Pinpoint the cell where the given text exists, returning its [x, y] midpoint coordinate. 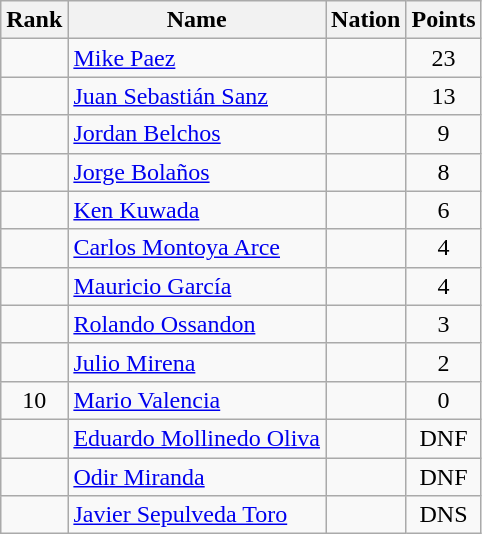
Points [444, 20]
3 [444, 324]
8 [444, 172]
6 [444, 210]
Mike Paez [197, 58]
0 [444, 400]
Mauricio García [197, 286]
Julio Mirena [197, 362]
10 [34, 400]
23 [444, 58]
Odir Miranda [197, 477]
Mario Valencia [197, 400]
Ken Kuwada [197, 210]
Nation [366, 20]
9 [444, 134]
Rank [34, 20]
2 [444, 362]
Rolando Ossandon [197, 324]
Javier Sepulveda Toro [197, 515]
Jorge Bolaños [197, 172]
DNS [444, 515]
Carlos Montoya Arce [197, 248]
Juan Sebastián Sanz [197, 96]
13 [444, 96]
Name [197, 20]
Jordan Belchos [197, 134]
Eduardo Mollinedo Oliva [197, 438]
